Locate the cell with the specified text and output its [X, Y] center coordinate. 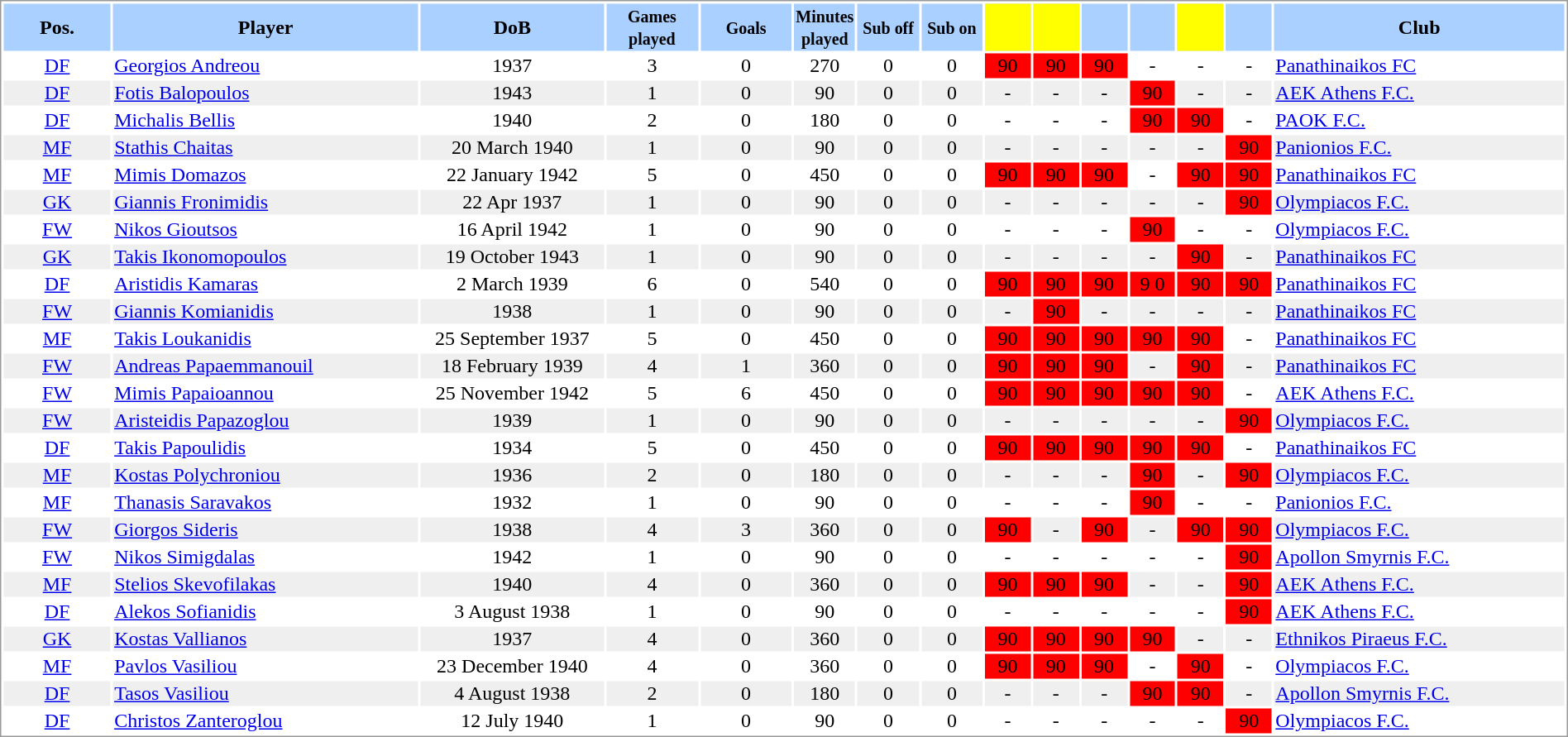
Pavlos Vasiliou [266, 666]
270 [825, 65]
Sub on [952, 26]
Gamesplayed [652, 26]
Mimis Papaioannou [266, 393]
Goals [746, 26]
23 December 1940 [513, 666]
2 March 1939 [513, 284]
Giannis Fronimidis [266, 203]
Georgios Andreou [266, 65]
Minutesplayed [825, 26]
25 November 1942 [513, 393]
Tasos Vasiliou [266, 694]
PAOK F.C. [1419, 120]
Stelios Skevofilakas [266, 585]
Stathis Chaitas [266, 148]
22 January 1942 [513, 175]
Alekos Sofianidis [266, 611]
12 July 1940 [513, 720]
Takis Ikonomopoulos [266, 257]
20 March 1940 [513, 148]
3 August 1938 [513, 611]
Takis Loukanidis [266, 338]
Aristidis Kamaras [266, 284]
1942 [513, 557]
25 September 1937 [513, 338]
4 August 1938 [513, 694]
Thanasis Saravakos [266, 502]
Takis Papoulidis [266, 447]
1943 [513, 93]
Giorgos Sideris [266, 530]
Mimis Domazos [266, 175]
540 [825, 284]
Kostas Polychroniou [266, 476]
Pos. [56, 26]
Player [266, 26]
Fotis Balopoulos [266, 93]
Ethnikos Piraeus F.C. [1419, 639]
1932 [513, 502]
Aristeidis Papazoglou [266, 421]
Andreas Papaemmanouil [266, 366]
1939 [513, 421]
19 October 1943 [513, 257]
16 April 1942 [513, 229]
Club [1419, 26]
Giannis Komianidis [266, 312]
DoB [513, 26]
9 0 [1153, 284]
Nikos Gioutsos [266, 229]
1936 [513, 476]
Christos Zanteroglou [266, 720]
Kostas Vallianos [266, 639]
18 February 1939 [513, 366]
Sub off [888, 26]
Nikos Simigdalas [266, 557]
Michalis Bellis [266, 120]
1934 [513, 447]
22 Apr 1937 [513, 203]
